Provide the [X, Y] coordinate of the cell's center where the given text is located.  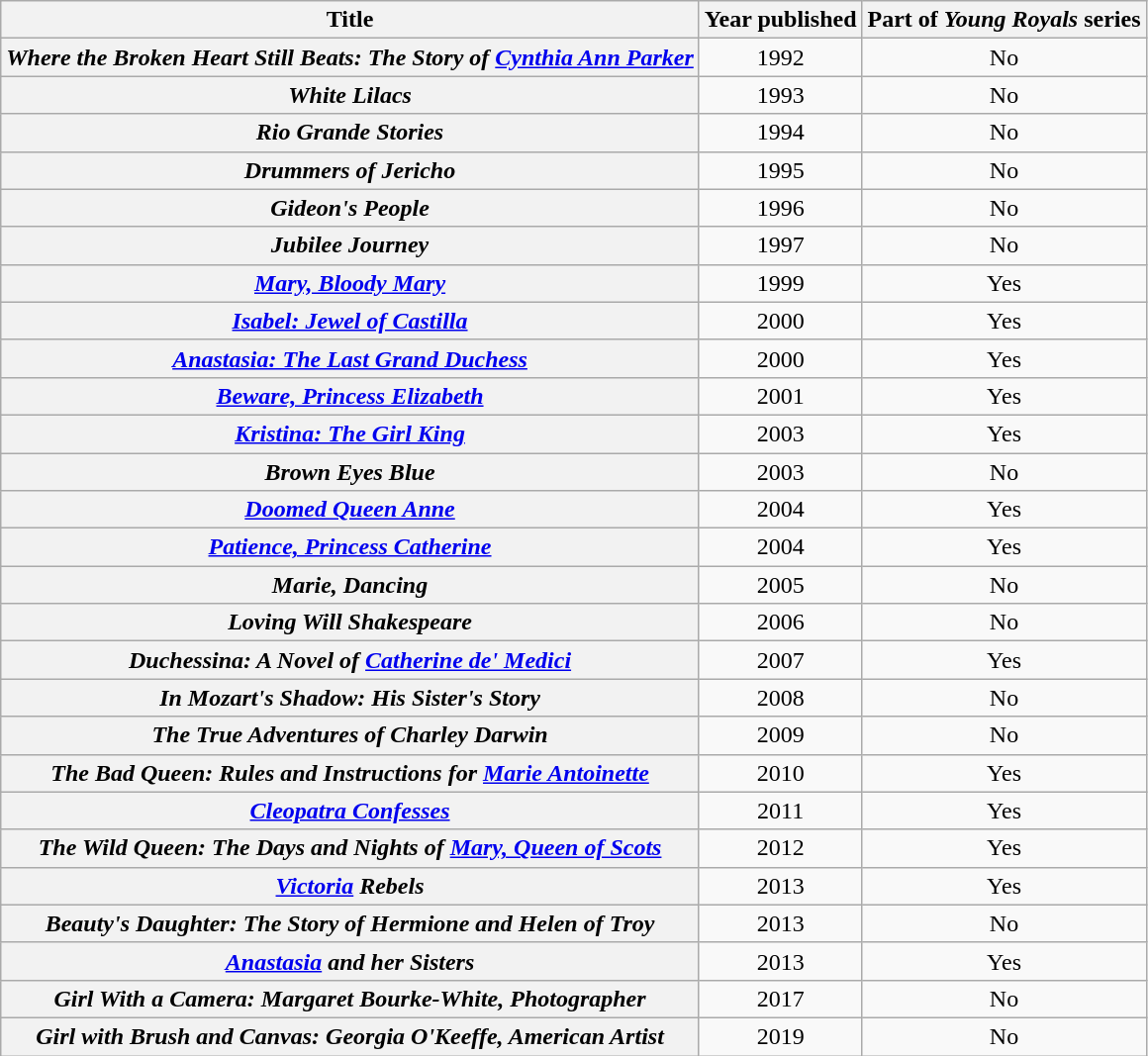
2006 [780, 623]
Year published [780, 20]
Rio Grande Stories [350, 133]
1996 [780, 208]
The True Adventures of Charley Darwin [350, 735]
In Mozart's Shadow: His Sister's Story [350, 698]
Isabel: Jewel of Castilla [350, 321]
Duchessina: A Novel of Catherine de' Medici [350, 660]
Loving Will Shakespeare [350, 623]
White Lilacs [350, 95]
The Bad Queen: Rules and Instructions for Marie Antoinette [350, 773]
Beauty's Daughter: The Story of Hermione and Helen of Troy [350, 923]
2017 [780, 999]
Cleopatra Confesses [350, 811]
2019 [780, 1036]
Victoria Rebels [350, 886]
1993 [780, 95]
2010 [780, 773]
1997 [780, 245]
2007 [780, 660]
Where the Broken Heart Still Beats: The Story of Cynthia Ann Parker [350, 57]
Gideon's People [350, 208]
Girl with Brush and Canvas: Georgia O'Keeffe, American Artist [350, 1036]
2011 [780, 811]
Anastasia: The Last Grand Duchess [350, 358]
The Wild Queen: The Days and Nights of Mary, Queen of Scots [350, 848]
1994 [780, 133]
Anastasia and her Sisters [350, 961]
1995 [780, 170]
1999 [780, 283]
2009 [780, 735]
Brown Eyes Blue [350, 472]
Mary, Bloody Mary [350, 283]
Beware, Princess Elizabeth [350, 396]
2001 [780, 396]
Jubilee Journey [350, 245]
Doomed Queen Anne [350, 510]
Patience, Princess Catherine [350, 547]
2008 [780, 698]
Kristina: The Girl King [350, 433]
Part of Young Royals series [1004, 20]
2012 [780, 848]
Marie, Dancing [350, 585]
Girl With a Camera: Margaret Bourke-White, Photographer [350, 999]
Drummers of Jericho [350, 170]
Title [350, 20]
1992 [780, 57]
2005 [780, 585]
